Identify which cell holds the provided text, then report its (X, Y) central coordinate. 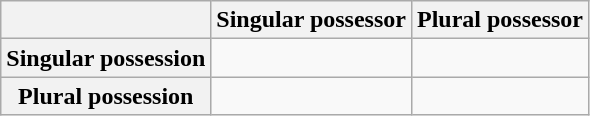
Plural possessor (500, 20)
Plural possession (106, 96)
Singular possessor (312, 20)
Singular possession (106, 58)
